Pinpoint the cell where the given text exists, returning its (x, y) midpoint coordinate. 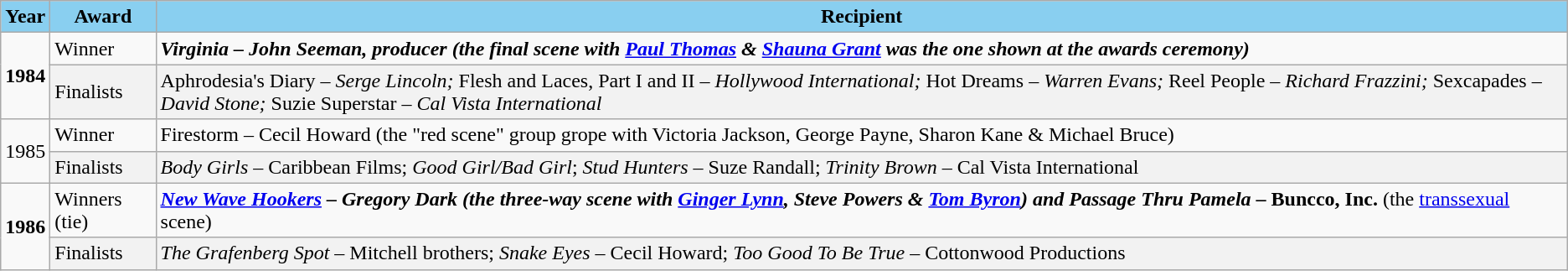
Firestorm – Cecil Howard (the "red scene" group grope with Victoria Jackson, George Payne, Sharon Kane & Michael Bruce) (861, 135)
1984 (25, 76)
1985 (25, 151)
Award (103, 17)
Body Girls – Caribbean Films; Good Girl/Bad Girl; Stud Hunters – Suze Randall; Trinity Brown – Cal Vista International (861, 167)
Year (25, 17)
Winners (tie) (103, 210)
Virginia – John Seeman, producer (the final scene with Paul Thomas & Shauna Grant was the one shown at the awards ceremony) (861, 49)
Recipient (861, 17)
The Grafenberg Spot – Mitchell brothers; Snake Eyes – Cecil Howard; Too Good To Be True – Cottonwood Productions (861, 253)
1986 (25, 227)
